Capture the cell that displays the provided text and extract its (x, y) central coordinate. 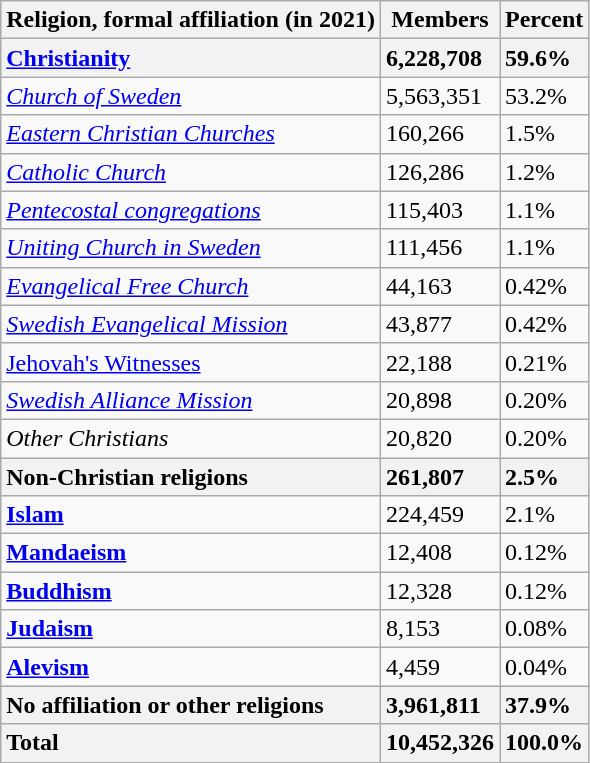
5,563,351 (440, 96)
0.04% (544, 667)
37.9% (544, 705)
Church of Sweden (191, 96)
4,459 (440, 667)
224,459 (440, 515)
Other Christians (191, 438)
59.6% (544, 58)
111,456 (440, 248)
10,452,326 (440, 743)
Swedish Alliance Mission (191, 400)
Islam (191, 515)
Uniting Church in Sweden (191, 248)
Judaism (191, 629)
Percent (544, 20)
1.2% (544, 172)
44,163 (440, 286)
115,403 (440, 210)
Religion, formal affiliation (in 2021) (191, 20)
Mandaeism (191, 553)
8,153 (440, 629)
Pentecostal congregations (191, 210)
Evangelical Free Church (191, 286)
12,408 (440, 553)
20,820 (440, 438)
1.5% (544, 134)
261,807 (440, 477)
20,898 (440, 400)
0.08% (544, 629)
22,188 (440, 362)
Total (191, 743)
Christianity (191, 58)
100.0% (544, 743)
Catholic Church (191, 172)
Alevism (191, 667)
Swedish Evangelical Mission (191, 324)
Non-Christian religions (191, 477)
Buddhism (191, 591)
126,286 (440, 172)
Eastern Christian Churches (191, 134)
2.5% (544, 477)
Members (440, 20)
Jehovah's Witnesses (191, 362)
3,961,811 (440, 705)
6,228,708 (440, 58)
2.1% (544, 515)
12,328 (440, 591)
43,877 (440, 324)
53.2% (544, 96)
160,266 (440, 134)
No affiliation or other religions (191, 705)
0.21% (544, 362)
